Locate the cell with the specified text and output its (X, Y) center coordinate. 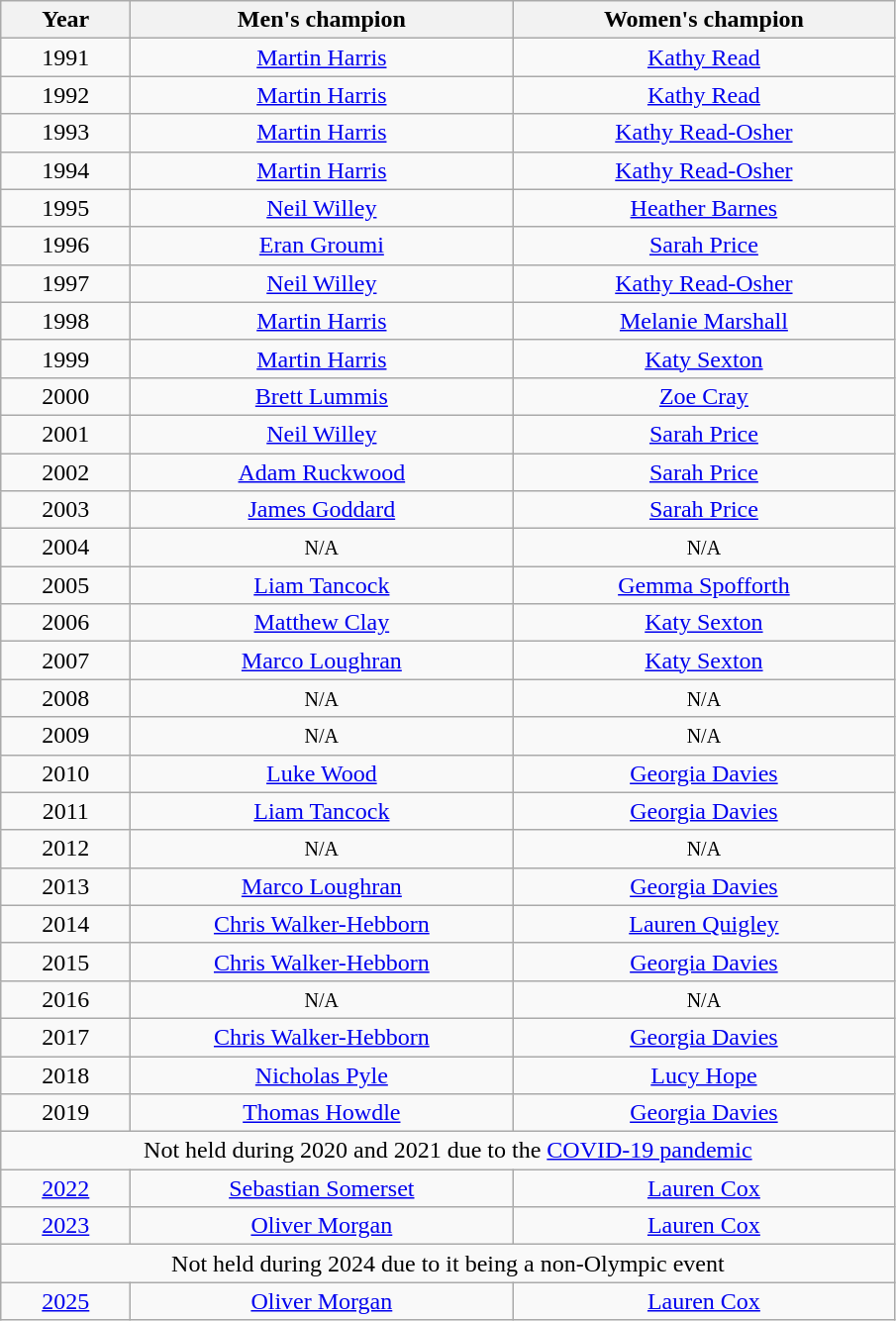
Not held during 2020 and 2021 due to the COVID-19 pandemic (448, 1151)
2012 (65, 849)
2006 (65, 623)
2023 (65, 1226)
Nicholas Pyle (322, 1074)
2013 (65, 886)
2016 (65, 999)
Melanie Marshall (704, 321)
Luke Wood (322, 773)
Sebastian Somerset (322, 1188)
Year (65, 20)
Men's champion (322, 20)
2015 (65, 962)
1995 (65, 208)
2022 (65, 1188)
2011 (65, 811)
2001 (65, 434)
2017 (65, 1037)
Adam Ruckwood (322, 472)
1991 (65, 57)
Matthew Clay (322, 623)
2000 (65, 396)
Not held during 2024 due to it being a non-Olympic event (448, 1264)
Zoe Cray (704, 396)
2009 (65, 736)
Lauren Quigley (704, 924)
Gemma Spofforth (704, 585)
2019 (65, 1113)
2010 (65, 773)
2002 (65, 472)
2014 (65, 924)
2003 (65, 510)
2004 (65, 548)
1997 (65, 283)
Thomas Howdle (322, 1113)
James Goddard (322, 510)
1994 (65, 170)
Heather Barnes (704, 208)
Lucy Hope (704, 1074)
1996 (65, 246)
Brett Lummis (322, 396)
1998 (65, 321)
2005 (65, 585)
1992 (65, 95)
2008 (65, 698)
2007 (65, 660)
2018 (65, 1074)
Women's champion (704, 20)
1993 (65, 133)
1999 (65, 358)
Eran Groumi (322, 246)
2025 (65, 1301)
